Provide the [X, Y] coordinate of the cell's center where the given text is located.  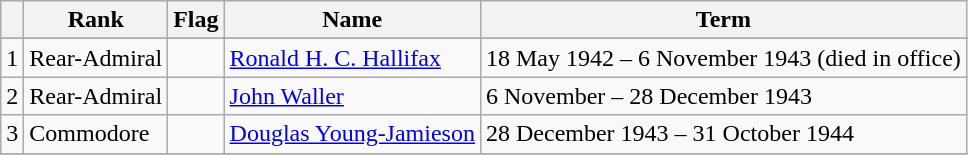
6 November – 28 December 1943 [723, 96]
1 [12, 58]
Ronald H. C. Hallifax [352, 58]
2 [12, 96]
Douglas Young-Jamieson [352, 134]
18 May 1942 – 6 November 1943 (died in office) [723, 58]
28 December 1943 – 31 October 1944 [723, 134]
Flag [196, 20]
Term [723, 20]
John Waller [352, 96]
Name [352, 20]
3 [12, 134]
Rank [96, 20]
Commodore [96, 134]
